Extract the (X, Y) coordinate from the center of the cell holding the provided text.  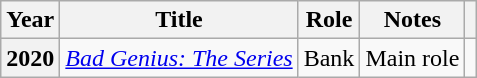
Notes (412, 20)
Bank (329, 58)
Year (30, 20)
Main role (412, 58)
Bad Genius: The Series (179, 58)
Role (329, 20)
2020 (30, 58)
Title (179, 20)
